Return [x, y] of the center of cell containing provided text 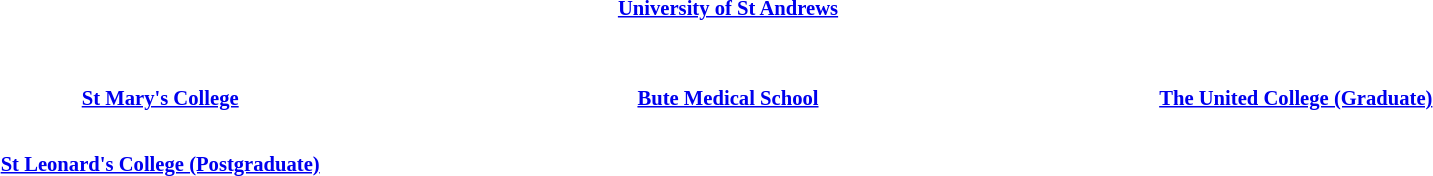
Bute Medical School [728, 98]
